Return [x, y] of the center of cell containing provided text 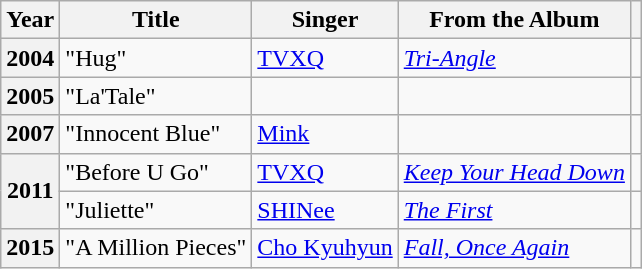
Title [156, 20]
"A Million Pieces" [156, 248]
"Hug" [156, 58]
From the Album [514, 20]
Mink [325, 134]
"Juliette" [156, 210]
Tri-Angle [514, 58]
2007 [30, 134]
2005 [30, 96]
Keep Your Head Down [514, 172]
2015 [30, 248]
The First [514, 210]
Fall, Once Again [514, 248]
Year [30, 20]
2011 [30, 191]
SHINee [325, 210]
2004 [30, 58]
"Innocent Blue" [156, 134]
"La'Tale" [156, 96]
Cho Kyuhyun [325, 248]
Singer [325, 20]
"Before U Go" [156, 172]
